Output the (X, Y) coordinate of the center of the cell containing the given text.  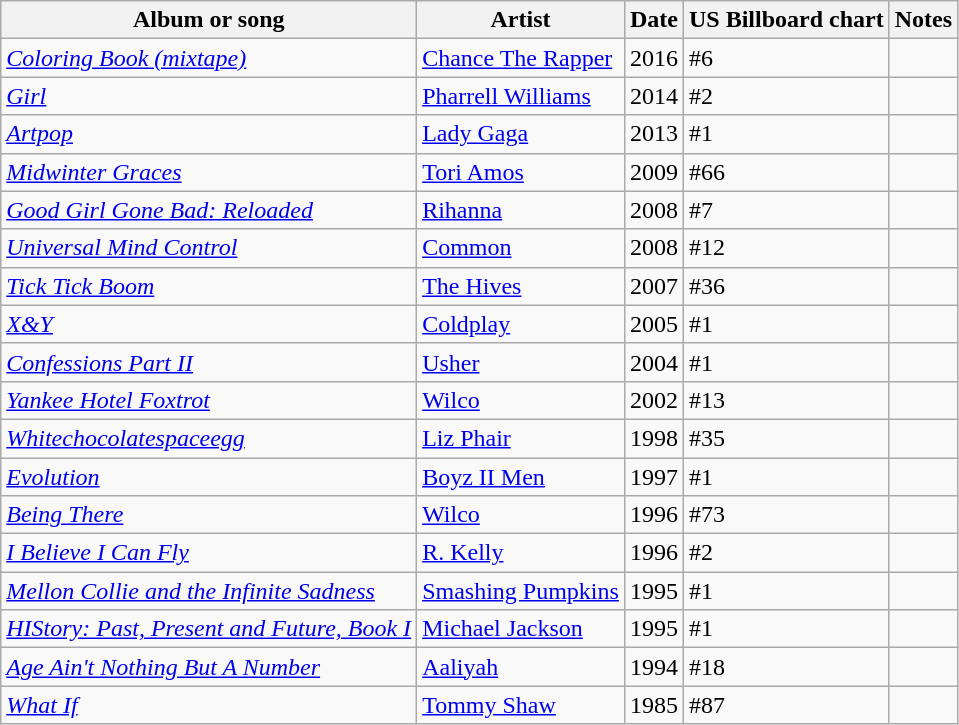
#66 (786, 172)
Age Ain't Nothing But A Number (209, 667)
2005 (654, 324)
1997 (654, 477)
X&Y (209, 324)
Whitechocolatespaceegg (209, 438)
HIStory: Past, Present and Future, Book I (209, 629)
US Billboard chart (786, 20)
2014 (654, 96)
Artpop (209, 134)
The Hives (521, 286)
Lady Gaga (521, 134)
Chance The Rapper (521, 58)
I Believe I Can Fly (209, 553)
Coloring Book (mixtape) (209, 58)
#35 (786, 438)
Being There (209, 515)
Smashing Pumpkins (521, 591)
Good Girl Gone Bad: Reloaded (209, 210)
Girl (209, 96)
Rihanna (521, 210)
#18 (786, 667)
Aaliyah (521, 667)
Notes (923, 20)
Artist (521, 20)
Tick Tick Boom (209, 286)
2002 (654, 400)
1994 (654, 667)
#12 (786, 248)
Tommy Shaw (521, 705)
Usher (521, 362)
R. Kelly (521, 553)
#36 (786, 286)
1985 (654, 705)
Confessions Part II (209, 362)
Pharrell Williams (521, 96)
#73 (786, 515)
Liz Phair (521, 438)
Universal Mind Control (209, 248)
2013 (654, 134)
#13 (786, 400)
2004 (654, 362)
2016 (654, 58)
Common (521, 248)
Boyz II Men (521, 477)
Midwinter Graces (209, 172)
#7 (786, 210)
Michael Jackson (521, 629)
1998 (654, 438)
Yankee Hotel Foxtrot (209, 400)
Mellon Collie and the Infinite Sadness (209, 591)
Coldplay (521, 324)
#6 (786, 58)
Album or song (209, 20)
Tori Amos (521, 172)
Date (654, 20)
2007 (654, 286)
What If (209, 705)
Evolution (209, 477)
#87 (786, 705)
2009 (654, 172)
